Output the [x, y] coordinate of the center of the cell containing the given text.  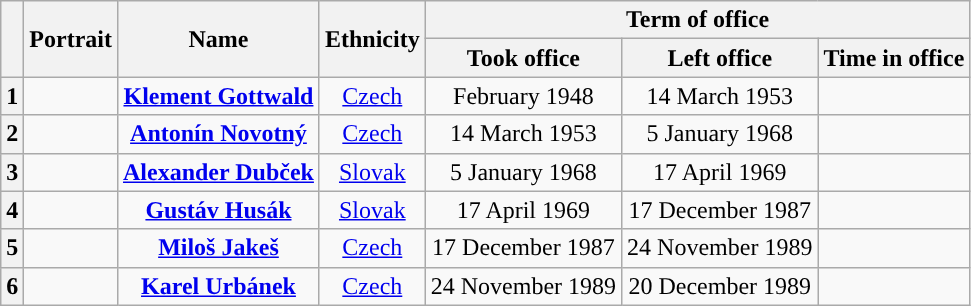
Klement Gottwald [218, 96]
Miloš Jakeš [218, 248]
3 [12, 172]
Antonín Novotný [218, 134]
Time in office [894, 58]
Name [218, 39]
Gustáv Husák [218, 210]
Ethnicity [372, 39]
4 [12, 210]
Left office [720, 58]
February 1948 [523, 96]
Took office [523, 58]
Portrait [71, 39]
Karel Urbánek [218, 286]
5 [12, 248]
1 [12, 96]
Alexander Dubček [218, 172]
20 December 1989 [720, 286]
2 [12, 134]
Term of office [698, 20]
6 [12, 286]
